From the cell containing the given text, extract its center point as [x, y] coordinate. 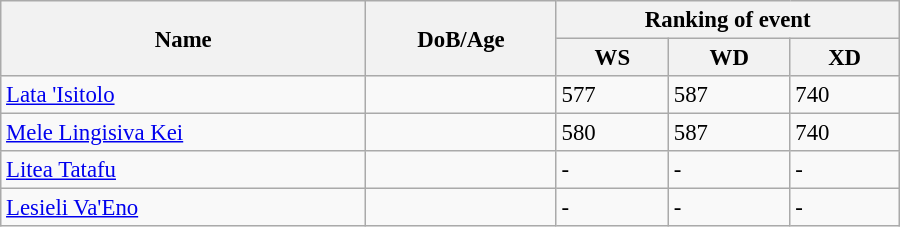
WD [728, 58]
Mele Lingisiva Kei [184, 133]
Lata 'Isitolo [184, 95]
DoB/Age [461, 38]
Name [184, 38]
Litea Tatafu [184, 170]
Ranking of event [728, 20]
WS [612, 58]
XD [844, 58]
Lesieli Va'Eno [184, 208]
577 [612, 95]
580 [612, 133]
